For the text-containing cell, return its midpoint in [x, y] coordinate format. 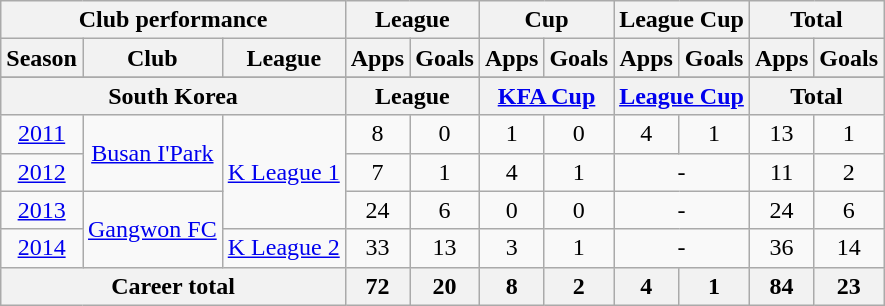
Season [42, 58]
23 [849, 286]
11 [781, 172]
14 [849, 248]
South Korea [174, 96]
84 [781, 286]
Club performance [174, 20]
33 [377, 248]
20 [445, 286]
2014 [42, 248]
2013 [42, 210]
2011 [42, 134]
3 [511, 248]
Cup [546, 20]
36 [781, 248]
Career total [174, 286]
Busan I'Park [152, 153]
7 [377, 172]
72 [377, 286]
Gangwon FC [152, 229]
K League 1 [284, 172]
Club [152, 58]
2012 [42, 172]
KFA Cup [546, 96]
K League 2 [284, 248]
